Detect which cell encompasses the target text, then output its [x, y] center coordinate. 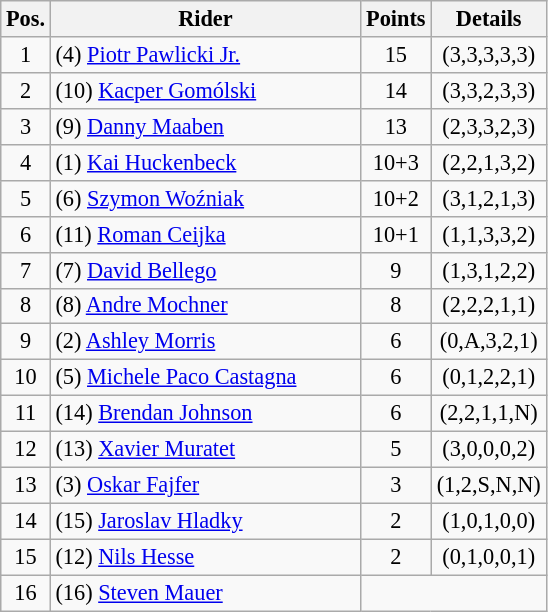
(0,1,2,2,1) [488, 378]
(2,3,3,2,3) [488, 126]
(2,2,1,1,N) [488, 414]
(8) Andre Mochner [205, 306]
(3) Oskar Fajfer [205, 485]
10 [26, 378]
1 [26, 55]
10+2 [396, 198]
(6) Szymon Woźniak [205, 198]
10+1 [396, 234]
7 [26, 270]
(13) Xavier Muratet [205, 450]
Details [488, 19]
(0,1,0,0,1) [488, 557]
(15) Jaroslav Hladky [205, 521]
(14) Brendan Johnson [205, 414]
(9) Danny Maaben [205, 126]
(16) Steven Mauer [205, 593]
(1) Kai Huckenbeck [205, 162]
(7) David Bellego [205, 270]
12 [26, 450]
(5) Michele Paco Castagna [205, 378]
(0,A,3,2,1) [488, 342]
Rider [205, 19]
(10) Kacper Gomólski [205, 90]
(2,2,2,1,1) [488, 306]
(3,0,0,0,2) [488, 450]
(4) Piotr Pawlicki Jr. [205, 55]
(1,2,S,N,N) [488, 485]
(2,2,1,3,2) [488, 162]
(1,1,3,3,2) [488, 234]
(3,1,2,1,3) [488, 198]
4 [26, 162]
11 [26, 414]
(3,3,2,3,3) [488, 90]
(2) Ashley Morris [205, 342]
(11) Roman Ceijka [205, 234]
16 [26, 593]
Pos. [26, 19]
(1,3,1,2,2) [488, 270]
(1,0,1,0,0) [488, 521]
(12) Nils Hesse [205, 557]
Points [396, 19]
10+3 [396, 162]
(3,3,3,3,3) [488, 55]
